Determine the (x, y) coordinate at the center of the cell enclosing the given text.  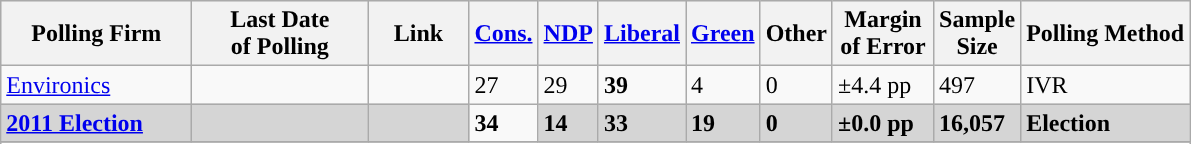
SampleSize (978, 34)
Environics (96, 85)
Cons. (504, 34)
Green (724, 34)
Marginof Error (882, 34)
39 (642, 85)
Polling Firm (96, 34)
2011 Election (96, 123)
34 (504, 123)
14 (568, 123)
19 (724, 123)
33 (642, 123)
16,057 (978, 123)
±0.0 pp (882, 123)
Last Dateof Polling (280, 34)
Link (418, 34)
±4.4 pp (882, 85)
IVR (1106, 85)
NDP (568, 34)
Other (796, 34)
4 (724, 85)
Polling Method (1106, 34)
Liberal (642, 34)
27 (504, 85)
29 (568, 85)
497 (978, 85)
Election (1106, 123)
